Capture the cell that displays the provided text and extract its (x, y) central coordinate. 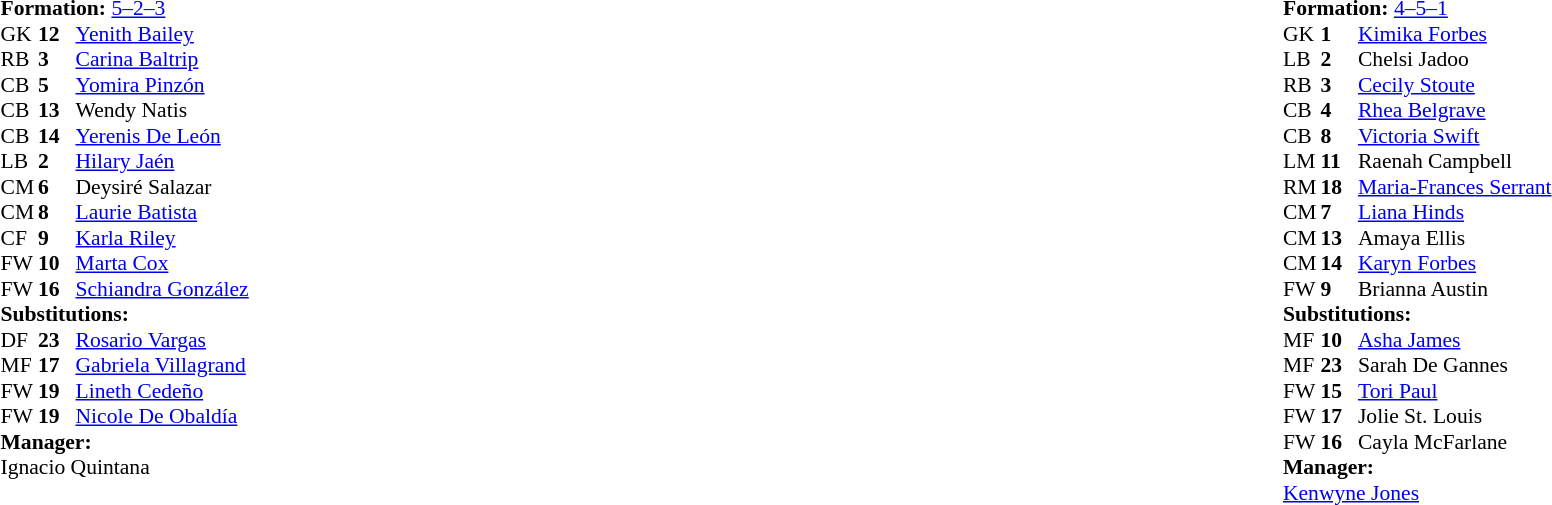
11 (1339, 161)
Carina Baltrip (162, 59)
Nicole De Obaldía (162, 417)
Sarah De Gannes (1455, 365)
Kimika Forbes (1455, 34)
Raenah Campbell (1455, 161)
Liana Hinds (1455, 213)
Rosario Vargas (162, 340)
7 (1339, 213)
Karyn Forbes (1455, 263)
12 (57, 34)
LM (1302, 161)
Victoria Swift (1455, 136)
Marta Cox (162, 263)
Cayla McFarlane (1455, 442)
Yomira Pinzón (162, 85)
Gabriela Villagrand (162, 365)
Amaya Ellis (1455, 238)
Deysiré Salazar (162, 187)
15 (1339, 391)
6 (57, 187)
5 (57, 85)
Schiandra González (162, 289)
Jolie St. Louis (1455, 417)
4 (1339, 111)
DF (19, 340)
18 (1339, 187)
1 (1339, 34)
Asha James (1455, 340)
Lineth Cedeño (162, 391)
Karla Riley (162, 238)
Hilary Jaén (162, 161)
Brianna Austin (1455, 289)
Tori Paul (1455, 391)
CF (19, 238)
Laurie Batista (162, 213)
Cecily Stoute (1455, 85)
Maria-Frances Serrant (1455, 187)
Chelsi Jadoo (1455, 59)
Wendy Natis (162, 111)
RM (1302, 187)
Yerenis De León (162, 136)
Yenith Bailey (162, 34)
Rhea Belgrave (1455, 111)
Ignacio Quintana (124, 467)
